Find where the given text appears and provide that cell's center as (x, y) coordinate. 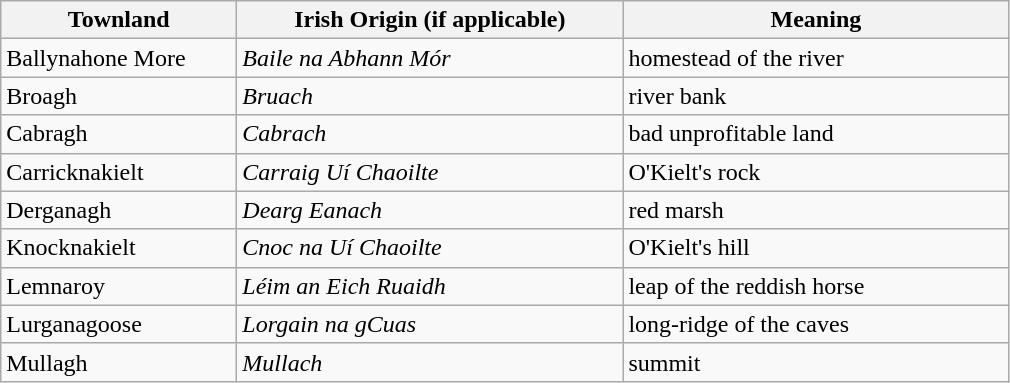
Townland (119, 20)
Irish Origin (if applicable) (430, 20)
Baile na Abhann Mór (430, 58)
red marsh (816, 210)
Cabragh (119, 134)
Mullach (430, 362)
Carricknakielt (119, 172)
leap of the reddish horse (816, 286)
Knocknakielt (119, 248)
Lemnaroy (119, 286)
Lorgain na gCuas (430, 324)
Carraig Uí Chaoilte (430, 172)
Ballynahone More (119, 58)
Meaning (816, 20)
O'Kielt's hill (816, 248)
Broagh (119, 96)
Mullagh (119, 362)
Bruach (430, 96)
Derganagh (119, 210)
Cabrach (430, 134)
bad unprofitable land (816, 134)
O'Kielt's rock (816, 172)
homestead of the river (816, 58)
river bank (816, 96)
Léim an Eich Ruaidh (430, 286)
Lurganagoose (119, 324)
summit (816, 362)
Dearg Eanach (430, 210)
long-ridge of the caves (816, 324)
Cnoc na Uí Chaoilte (430, 248)
